Capture the cell that displays the provided text and extract its [x, y] central coordinate. 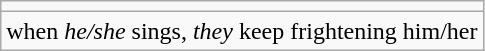
when he/she sings, they keep frightening him/her [242, 31]
